Extract the (X, Y) coordinate from the center of the cell holding the provided text.  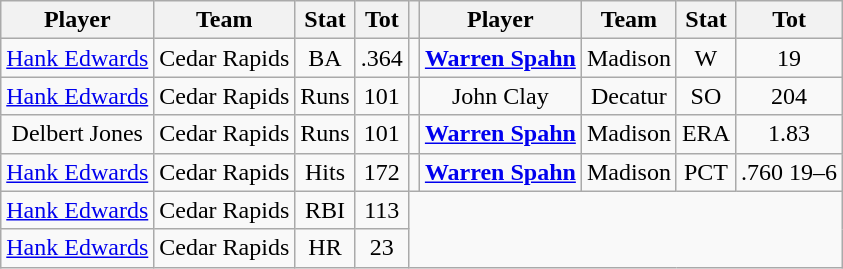
23 (382, 248)
1.83 (788, 134)
113 (382, 210)
HR (325, 248)
204 (788, 96)
RBI (325, 210)
SO (706, 96)
Delbert Jones (78, 134)
BA (325, 58)
.760 19–6 (788, 172)
John Clay (500, 96)
19 (788, 58)
W (706, 58)
Decatur (628, 96)
Hits (325, 172)
.364 (382, 58)
172 (382, 172)
ERA (706, 134)
PCT (706, 172)
